Provide the (X, Y) coordinate of the cell's center where the given text is located.  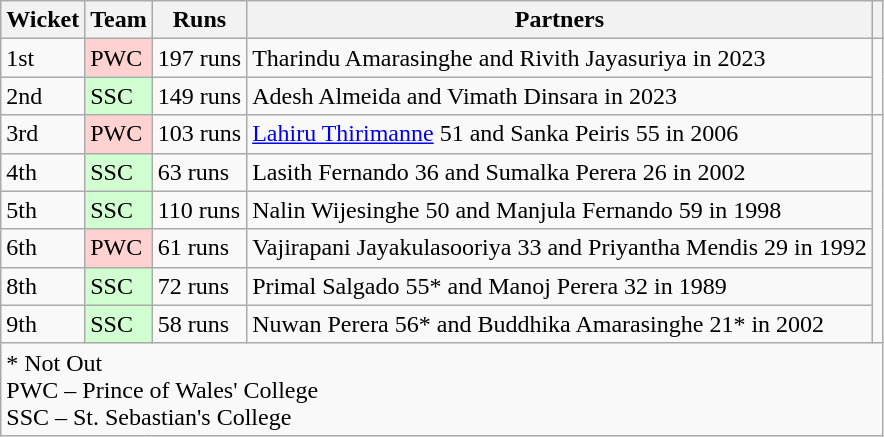
Partners (560, 20)
Lasith Fernando 36 and Sumalka Perera 26 in 2002 (560, 172)
63 runs (199, 172)
72 runs (199, 286)
Runs (199, 20)
Primal Salgado 55* and Manoj Perera 32 in 1989 (560, 286)
Wicket (43, 20)
Team (119, 20)
Lahiru Thirimanne 51 and Sanka Peiris 55 in 2006 (560, 134)
58 runs (199, 324)
Vajirapani Jayakulasooriya 33 and Priyantha Mendis 29 in 1992 (560, 248)
4th (43, 172)
9th (43, 324)
1st (43, 58)
197 runs (199, 58)
* Not Out PWC – Prince of Wales' CollegeSSC – St. Sebastian's College (442, 389)
61 runs (199, 248)
149 runs (199, 96)
Adesh Almeida and Vimath Dinsara in 2023 (560, 96)
2nd (43, 96)
Nuwan Perera 56* and Buddhika Amarasinghe 21* in 2002 (560, 324)
6th (43, 248)
8th (43, 286)
3rd (43, 134)
110 runs (199, 210)
Tharindu Amarasinghe and Rivith Jayasuriya in 2023 (560, 58)
103 runs (199, 134)
5th (43, 210)
Nalin Wijesinghe 50 and Manjula Fernando 59 in 1998 (560, 210)
